Provide the [X, Y] coordinate of the cell's center where the given text is located.  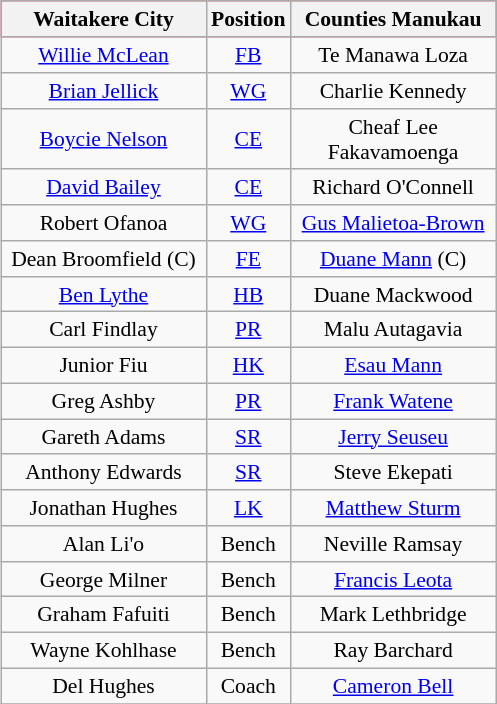
Duane Mann (C) [394, 259]
Gus Malietoa-Brown [394, 223]
Francis Leota [394, 579]
Boycie Nelson [104, 138]
Graham Fafuiti [104, 615]
George Milner [104, 579]
Neville Ramsay [394, 544]
Alan Li'o [104, 544]
Matthew Sturm [394, 508]
FE [248, 259]
Jerry Seuseu [394, 437]
Junior Fiu [104, 365]
Malu Autagavia [394, 330]
Charlie Kennedy [394, 91]
FB [248, 55]
Te Manawa Loza [394, 55]
Willie McLean [104, 55]
HK [248, 365]
Frank Watene [394, 401]
Anthony Edwards [104, 472]
Carl Findlay [104, 330]
Del Hughes [104, 686]
Ray Barchard [394, 650]
David Bailey [104, 187]
Brian Jellick [104, 91]
Greg Ashby [104, 401]
Position [248, 19]
Esau Mann [394, 365]
Mark Lethbridge [394, 615]
HB [248, 294]
Ben Lythe [104, 294]
Counties Manukau [394, 19]
Duane Mackwood [394, 294]
Cameron Bell [394, 686]
Dean Broomfield (C) [104, 259]
Coach [248, 686]
Waitakere City [104, 19]
Cheaf Lee Fakavamoenga [394, 138]
LK [248, 508]
Wayne Kohlhase [104, 650]
Robert Ofanoa [104, 223]
Gareth Adams [104, 437]
Jonathan Hughes [104, 508]
Richard O'Connell [394, 187]
Steve Ekepati [394, 472]
